For the text-containing cell, return its midpoint in (x, y) coordinate format. 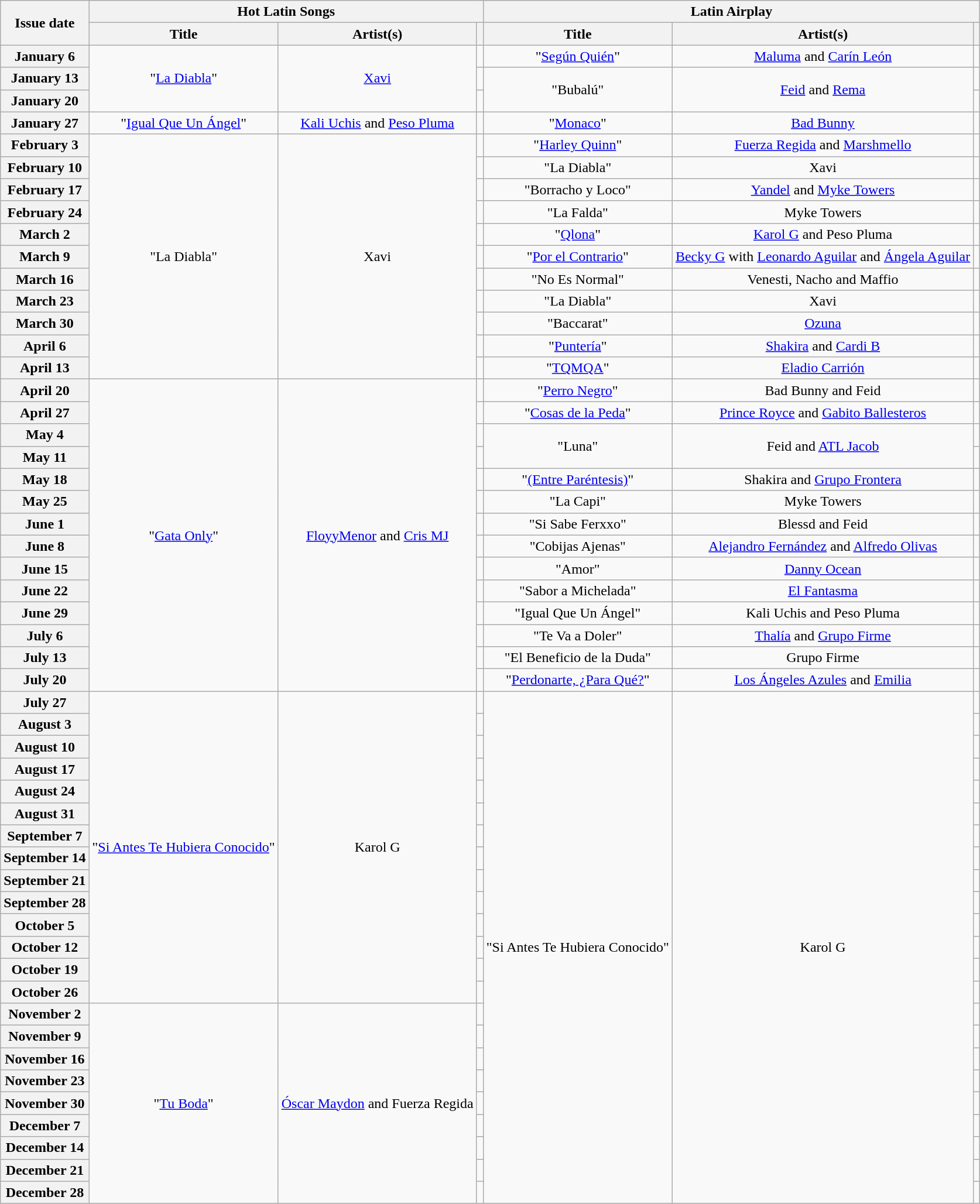
Yandel and Myke Towers (823, 190)
Bad Bunny and Feid (823, 390)
December 21 (44, 1170)
November 16 (44, 1059)
"(Entre Paréntesis)" (577, 479)
"Tu Boda" (184, 1104)
August 10 (44, 747)
November 9 (44, 1037)
September 7 (44, 836)
Shakira and Cardi B (823, 346)
"La Falda" (577, 212)
March 16 (44, 279)
Eladio Carrión (823, 368)
"Si Sabe Ferxxo" (577, 524)
October 19 (44, 969)
September 21 (44, 880)
"Borracho y Loco" (577, 190)
December 7 (44, 1126)
March 30 (44, 324)
June 29 (44, 613)
July 20 (44, 680)
January 27 (44, 123)
August 24 (44, 791)
May 4 (44, 435)
November 23 (44, 1081)
"Gata Only" (184, 535)
Issue date (44, 23)
"Bubalú" (577, 90)
"Harley Quinn" (577, 145)
Blessd and Feid (823, 524)
July 27 (44, 702)
Becky G with Leonardo Aguilar and Ángela Aguilar (823, 256)
Shakira and Grupo Frontera (823, 479)
FloyyMenor and Cris MJ (377, 535)
January 13 (44, 78)
April 6 (44, 346)
Thalía and Grupo Firme (823, 635)
June 22 (44, 591)
July 13 (44, 658)
"Luna" (577, 446)
Prince Royce and Gabito Ballesteros (823, 413)
Venesti, Nacho and Maffio (823, 279)
August 17 (44, 769)
"Perdonarte, ¿Para Qué?" (577, 680)
Feid and ATL Jacob (823, 446)
El Fantasma (823, 591)
October 5 (44, 925)
"Según Quién" (577, 56)
July 6 (44, 635)
August 31 (44, 814)
May 11 (44, 457)
May 18 (44, 479)
Danny Ocean (823, 568)
"No Es Normal" (577, 279)
January 20 (44, 101)
Latin Airplay (732, 12)
December 28 (44, 1192)
"Por el Contrario" (577, 256)
March 23 (44, 301)
January 6 (44, 56)
Grupo Firme (823, 658)
Óscar Maydon and Fuerza Regida (377, 1104)
November 2 (44, 1014)
"Te Va a Doler" (577, 635)
Los Ángeles Azules and Emilia (823, 680)
August 3 (44, 725)
March 9 (44, 256)
"Amor" (577, 568)
March 2 (44, 234)
September 28 (44, 903)
June 15 (44, 568)
October 26 (44, 992)
"Cosas de la Peda" (577, 413)
February 24 (44, 212)
April 20 (44, 390)
Hot Latin Songs (286, 12)
"Baccarat" (577, 324)
"Qlona" (577, 234)
December 14 (44, 1148)
Fuerza Regida and Marshmello (823, 145)
"Cobijas Ajenas" (577, 546)
"TQMQA" (577, 368)
May 25 (44, 502)
Bad Bunny (823, 123)
"Puntería" (577, 346)
June 8 (44, 546)
Ozuna (823, 324)
September 14 (44, 858)
February 10 (44, 167)
April 27 (44, 413)
"Sabor a Michelada" (577, 591)
Feid and Rema (823, 90)
"Monaco" (577, 123)
November 30 (44, 1103)
April 13 (44, 368)
Maluma and Carín León (823, 56)
Alejandro Fernández and Alfredo Olivas (823, 546)
June 1 (44, 524)
"El Beneficio de la Duda" (577, 658)
"La Capi" (577, 502)
October 12 (44, 947)
"Perro Negro" (577, 390)
February 17 (44, 190)
February 3 (44, 145)
Karol G and Peso Pluma (823, 234)
